From the cell containing the given text, extract its center point as [x, y] coordinate. 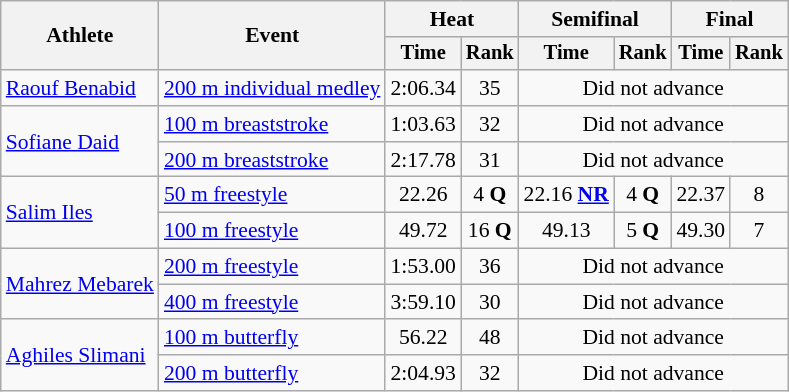
Event [272, 36]
22.26 [422, 195]
16 Q [490, 231]
50 m freestyle [272, 195]
2:06.34 [422, 88]
200 m breaststroke [272, 160]
200 m freestyle [272, 267]
400 m freestyle [272, 302]
100 m freestyle [272, 231]
Semifinal [596, 19]
200 m individual medley [272, 88]
100 m breaststroke [272, 124]
100 m butterfly [272, 338]
Athlete [80, 36]
Salim Iles [80, 212]
48 [490, 338]
49.13 [566, 231]
1:03.63 [422, 124]
200 m butterfly [272, 373]
Mahrez Mebarek [80, 284]
2:17.78 [422, 160]
35 [490, 88]
49.72 [422, 231]
8 [759, 195]
Heat [452, 19]
Sofiane Daid [80, 142]
3:59.10 [422, 302]
56.22 [422, 338]
49.30 [700, 231]
7 [759, 231]
Aghiles Slimani [80, 356]
5 Q [643, 231]
1:53.00 [422, 267]
Final [729, 19]
22.37 [700, 195]
30 [490, 302]
31 [490, 160]
2:04.93 [422, 373]
Raouf Benabid [80, 88]
22.16 NR [566, 195]
36 [490, 267]
